Determine the (X, Y) coordinate at the center of the cell enclosing the given text.  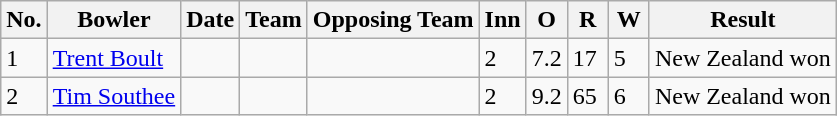
W (628, 20)
No. (24, 20)
Opposing Team (393, 20)
1 (24, 58)
Date (210, 20)
6 (628, 96)
Bowler (114, 20)
Result (742, 20)
9.2 (546, 96)
Team (274, 20)
R (588, 20)
O (546, 20)
Trent Boult (114, 58)
65 (588, 96)
Tim Southee (114, 96)
Inn (502, 20)
5 (628, 58)
7.2 (546, 58)
17 (588, 58)
